Find where the given text appears and provide that cell's center as [X, Y] coordinate. 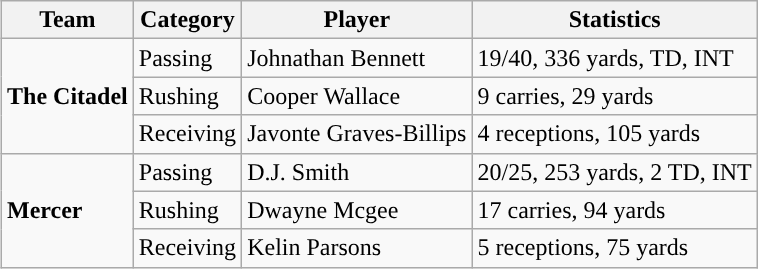
19/40, 336 yards, TD, INT [614, 58]
Kelin Parsons [357, 248]
Dwayne Mcgee [357, 210]
5 receptions, 75 yards [614, 248]
Mercer [68, 210]
Statistics [614, 20]
D.J. Smith [357, 172]
Player [357, 20]
Category [187, 20]
Cooper Wallace [357, 96]
9 carries, 29 yards [614, 96]
Johnathan Bennett [357, 58]
20/25, 253 yards, 2 TD, INT [614, 172]
Javonte Graves-Billips [357, 134]
17 carries, 94 yards [614, 210]
4 receptions, 105 yards [614, 134]
The Citadel [68, 96]
Team [68, 20]
